Extract the [x, y] coordinate from the center of the cell holding the provided text.  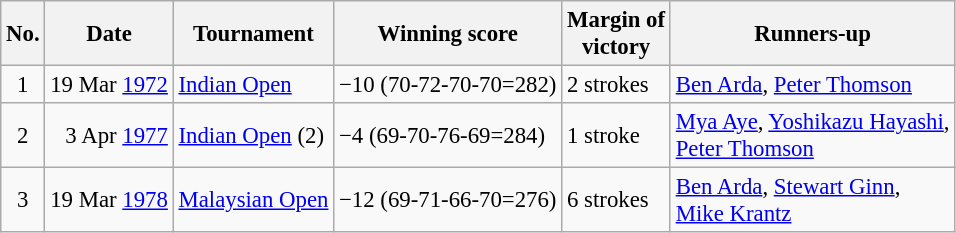
Mya Aye, Yoshikazu Hayashi, Peter Thomson [812, 136]
Tournament [254, 34]
Malaysian Open [254, 200]
−4 (69-70-76-69=284) [448, 136]
No. [23, 34]
19 Mar 1978 [109, 200]
1 stroke [616, 136]
Indian Open [254, 85]
Ben Arda, Peter Thomson [812, 85]
6 strokes [616, 200]
3 [23, 200]
3 Apr 1977 [109, 136]
Ben Arda, Stewart Ginn, Mike Krantz [812, 200]
1 [23, 85]
−10 (70-72-70-70=282) [448, 85]
Runners-up [812, 34]
2 [23, 136]
−12 (69-71-66-70=276) [448, 200]
Indian Open (2) [254, 136]
19 Mar 1972 [109, 85]
Date [109, 34]
Winning score [448, 34]
2 strokes [616, 85]
Margin ofvictory [616, 34]
